Extract the [X, Y] coordinate from the center of the cell holding the provided text.  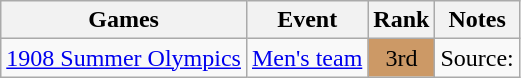
1908 Summer Olympics [124, 58]
Notes [477, 20]
Rank [402, 20]
Source: [477, 58]
Games [124, 20]
Men's team [306, 58]
3rd [402, 58]
Event [306, 20]
